Locate the cell with the specified text and output its (x, y) center coordinate. 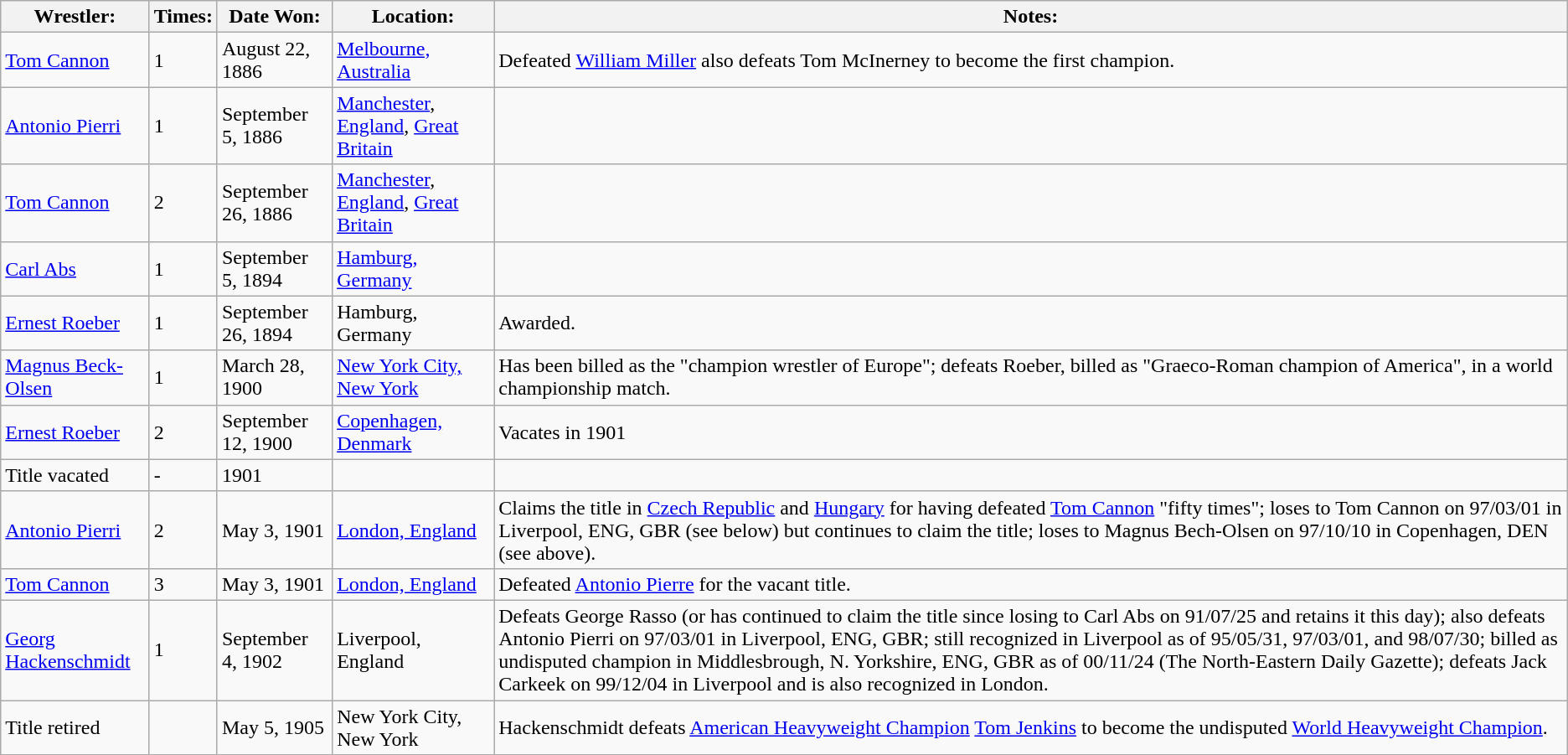
Wrestler: (75, 17)
Magnus Beck-Olsen (75, 377)
Title vacated (75, 475)
Carl Abs (75, 268)
Melbourne, Australia (414, 60)
March 28, 1900 (275, 377)
Hackenschmidt defeats American Heavyweight Champion Tom Jenkins to become the undisputed World Heavyweight Champion. (1031, 727)
Title retired (75, 727)
September 12, 1900 (275, 432)
September 5, 1886 (275, 126)
1901 (275, 475)
Location: (414, 17)
Date Won: (275, 17)
August 22, 1886 (275, 60)
Defeated William Miller also defeats Tom McInerney to become the first champion. (1031, 60)
Georg Hackenschmidt (75, 650)
September 26, 1886 (275, 203)
3 (183, 584)
Has been billed as the "champion wrestler of Europe"; defeats Roeber, billed as "Graeco-Roman champion of America", in a world championship match. (1031, 377)
Awarded. (1031, 323)
Defeated Antonio Pierre for the vacant title. (1031, 584)
- (183, 475)
May 5, 1905 (275, 727)
Vacates in 1901 (1031, 432)
Notes: (1031, 17)
September 26, 1894 (275, 323)
Times: (183, 17)
Copenhagen, Denmark (414, 432)
September 4, 1902 (275, 650)
September 5, 1894 (275, 268)
Liverpool, England (414, 650)
